Determine the [x, y] coordinate at the center of the cell enclosing the given text.  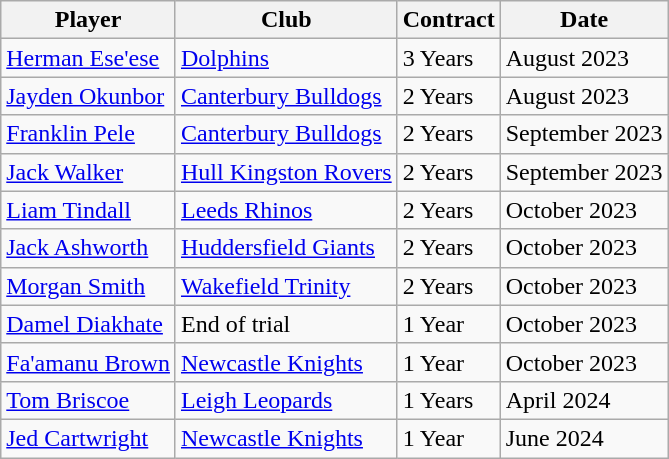
Player [88, 20]
Jed Cartwright [88, 438]
Contract [448, 20]
Jack Walker [88, 172]
Leigh Leopards [286, 400]
1 Years [448, 400]
End of trial [286, 324]
3 Years [448, 58]
Fa'amanu Brown [88, 362]
Huddersfield Giants [286, 248]
Franklin Pele [88, 134]
June 2024 [584, 438]
Damel Diakhate [88, 324]
Dolphins [286, 58]
Liam Tindall [88, 210]
Herman Ese'ese [88, 58]
Hull Kingston Rovers [286, 172]
April 2024 [584, 400]
Club [286, 20]
Jack Ashworth [88, 248]
Wakefield Trinity [286, 286]
Leeds Rhinos [286, 210]
Date [584, 20]
Jayden Okunbor [88, 96]
Morgan Smith [88, 286]
Tom Briscoe [88, 400]
